For the text-containing cell, return its midpoint in [X, Y] coordinate format. 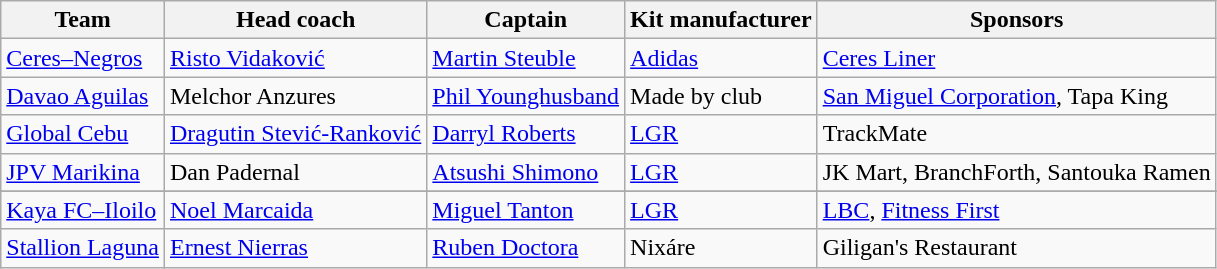
Phil Younghusband [526, 96]
Giligan's Restaurant [1016, 248]
San Miguel Corporation, Tapa King [1016, 96]
Atsushi Shimono [526, 172]
JPV Marikina [83, 172]
Martin Steuble [526, 58]
Captain [526, 20]
Ruben Doctora [526, 248]
Sponsors [1016, 20]
LBC, Fitness First [1016, 210]
Nixáre [722, 248]
Dan Padernal [295, 172]
JK Mart, BranchForth, Santouka Ramen [1016, 172]
Noel Marcaida [295, 210]
Darryl Roberts [526, 134]
Stallion Laguna [83, 248]
Davao Aguilas [83, 96]
Miguel Tanton [526, 210]
Ceres Liner [1016, 58]
Team [83, 20]
TrackMate [1016, 134]
Melchor Anzures [295, 96]
Ernest Nierras [295, 248]
Made by club [722, 96]
Head coach [295, 20]
Risto Vidaković [295, 58]
Global Cebu [83, 134]
Ceres–Negros [83, 58]
Kit manufacturer [722, 20]
Kaya FC–Iloilo [83, 210]
Adidas [722, 58]
Dragutin Stević-Ranković [295, 134]
